Return [x, y] of the center of cell containing provided text 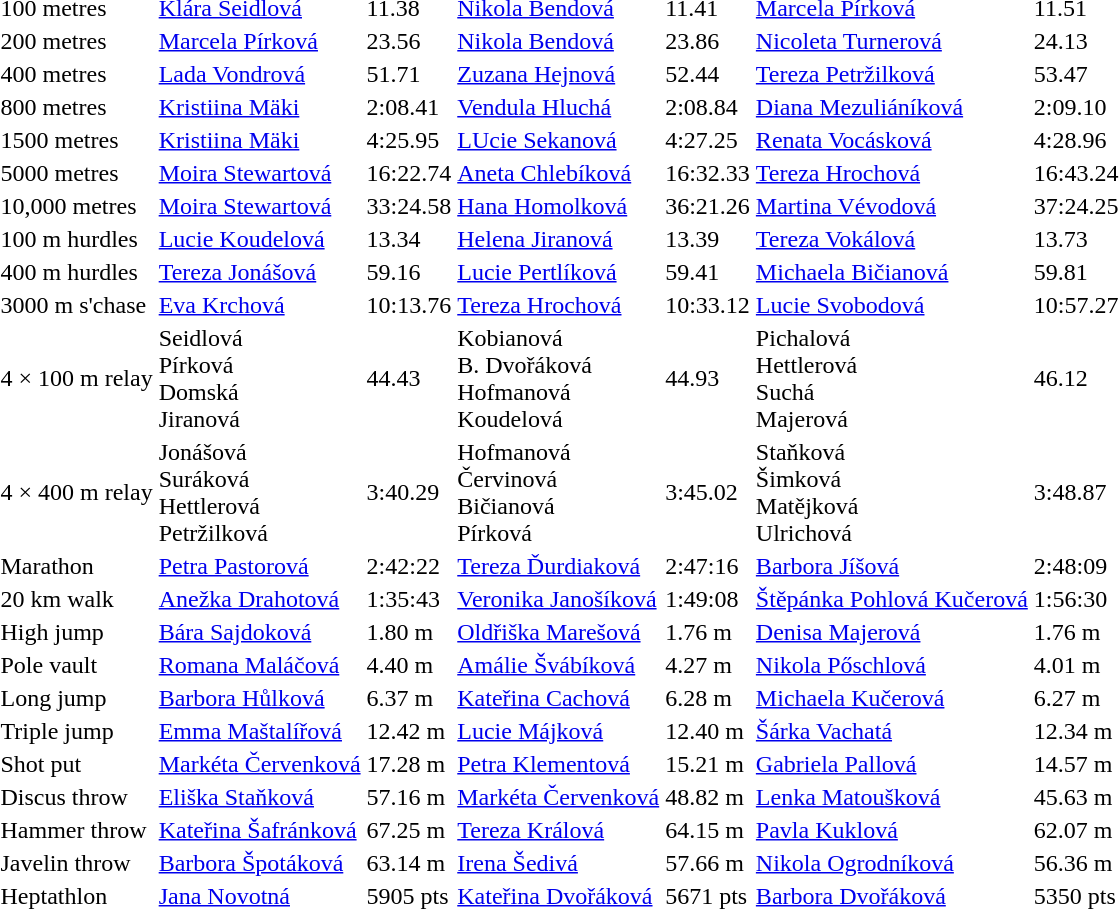
StaňkováŠimkováMatějkováUlrichová [892, 492]
59.41 [708, 272]
Pavla Kuklová [892, 830]
Nikola Bendová [558, 41]
23.56 [409, 41]
44.93 [708, 378]
Eva Krchová [260, 305]
3:45.02 [708, 492]
48.82 m [708, 797]
Tereza Jonášová [260, 272]
Bára Sajdoková [260, 632]
2:08.84 [708, 107]
59.16 [409, 272]
4:25.95 [409, 140]
SeidlováPírkováDomskáJiranová [260, 378]
Anežka Drahotová [260, 599]
52.44 [708, 74]
Lucie Pertlíková [558, 272]
Barbora Jíšová [892, 566]
Oldřiška Marešová [558, 632]
64.15 m [708, 830]
Lenka Matoušková [892, 797]
33:24.58 [409, 206]
Michaela Bičianová [892, 272]
Petra Pastorová [260, 566]
57.66 m [708, 863]
1.76 m [708, 632]
Tereza Petržilková [892, 74]
10:33.12 [708, 305]
15.21 m [708, 764]
JonášováSurákováHettlerováPetržilková [260, 492]
17.28 m [409, 764]
Lucie Májková [558, 731]
Irena Šedivá [558, 863]
Kateřina Cachová [558, 698]
36:21.26 [708, 206]
Renata Vocásková [892, 140]
Nikola Pőschlová [892, 665]
Kateřina Šafránková [260, 830]
Marcela Pírková [260, 41]
1.80 m [409, 632]
51.71 [409, 74]
16:22.74 [409, 173]
KobianováB. DvořákováHofmanováKoudelová [558, 378]
Lucie Koudelová [260, 239]
1:35:43 [409, 599]
63.14 m [409, 863]
Tereza Ďurdiaková [558, 566]
Eliška Staňková [260, 797]
2:08.41 [409, 107]
10:13.76 [409, 305]
67.25 m [409, 830]
Aneta Chlebíková [558, 173]
Šárka Vachatá [892, 731]
6.37 m [409, 698]
Veronika Janošíková [558, 599]
44.43 [409, 378]
13.34 [409, 239]
Amálie Švábíková [558, 665]
Nicoleta Turnerová [892, 41]
Hana Homolková [558, 206]
Martina Vévodová [892, 206]
2:42:22 [409, 566]
Gabriela Pallová [892, 764]
Zuzana Hejnová [558, 74]
12.42 m [409, 731]
Michaela Kučerová [892, 698]
Petra Klementová [558, 764]
LUcie Sekanová [558, 140]
16:32.33 [708, 173]
Barbora Hůlková [260, 698]
2:47:16 [708, 566]
4.27 m [708, 665]
57.16 m [409, 797]
4.40 m [409, 665]
4:27.25 [708, 140]
1:49:08 [708, 599]
Denisa Majerová [892, 632]
13.39 [708, 239]
Vendula Hluchá [558, 107]
6.28 m [708, 698]
PichalováHettlerováSucháMajerová [892, 378]
Diana Mezuliáníková [892, 107]
Tereza Králová [558, 830]
23.86 [708, 41]
3:40.29 [409, 492]
Emma Maštalířová [260, 731]
Lada Vondrová [260, 74]
Helena Jiranová [558, 239]
Tereza Vokálová [892, 239]
HofmanováČervinováBičianováPírková [558, 492]
Barbora Špotáková [260, 863]
Lucie Svobodová [892, 305]
Nikola Ogrodníková [892, 863]
Štěpánka Pohlová Kučerová [892, 599]
12.40 m [708, 731]
Romana Maláčová [260, 665]
